For the text-containing cell, return its midpoint in [X, Y] coordinate format. 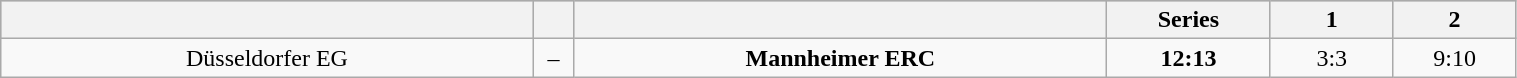
– [554, 58]
3:3 [1332, 58]
2 [1454, 20]
Mannheimer ERC [840, 58]
1 [1332, 20]
Series [1189, 20]
9:10 [1454, 58]
12:13 [1189, 58]
Düsseldorfer EG [267, 58]
